Determine the [X, Y] coordinate at the center of the cell enclosing the given text.  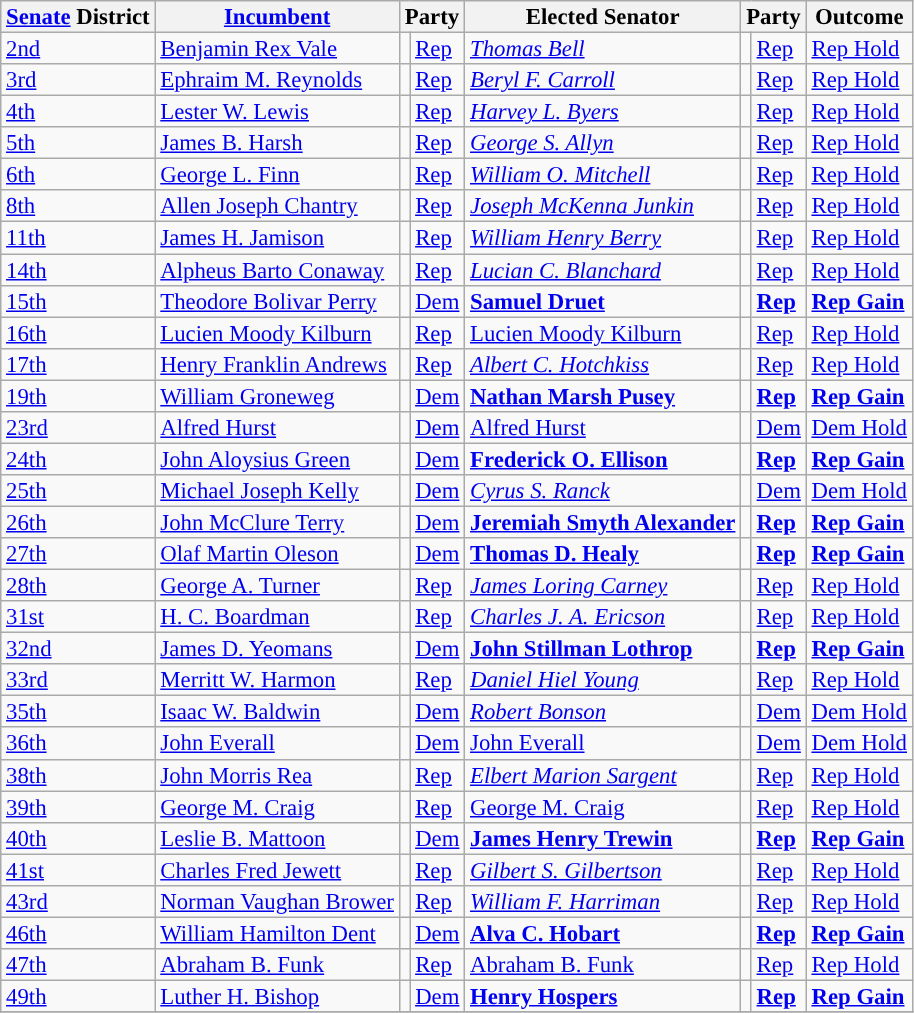
Allen Joseph Chantry [277, 206]
Albert C. Hotchkiss [603, 364]
James Loring Carney [603, 586]
Daniel Hiel Young [603, 680]
James H. Jamison [277, 238]
John Morris Rea [277, 775]
24th [78, 459]
38th [78, 775]
11th [78, 238]
George S. Allyn [603, 143]
46th [78, 933]
Joseph McKenna Junkin [603, 206]
Thomas Bell [603, 49]
John Aloysius Green [277, 459]
George L. Finn [277, 175]
Henry Hospers [603, 996]
2nd [78, 49]
Gilbert S. Gilbertson [603, 870]
William Groneweg [277, 396]
Beryl F. Carroll [603, 80]
Benjamin Rex Vale [277, 49]
Samuel Druet [603, 301]
19th [78, 396]
Isaac W. Baldwin [277, 712]
Harvey L. Byers [603, 112]
41st [78, 870]
Jeremiah Smyth Alexander [603, 522]
14th [78, 270]
33rd [78, 680]
3rd [78, 80]
Robert Bonson [603, 712]
James Henry Trewin [603, 838]
35th [78, 712]
16th [78, 333]
17th [78, 364]
15th [78, 301]
Michael Joseph Kelly [277, 491]
31st [78, 617]
Theodore Bolivar Perry [277, 301]
James B. Harsh [277, 143]
Alva C. Hobart [603, 933]
Senate District [78, 17]
William Hamilton Dent [277, 933]
John Stillman Lothrop [603, 649]
Alpheus Barto Conaway [277, 270]
Norman Vaughan Brower [277, 902]
28th [78, 586]
Thomas D. Healy [603, 554]
Elbert Marion Sargent [603, 775]
Olaf Martin Oleson [277, 554]
4th [78, 112]
36th [78, 744]
Charles Fred Jewett [277, 870]
47th [78, 965]
James D. Yeomans [277, 649]
William F. Harriman [603, 902]
40th [78, 838]
26th [78, 522]
Outcome [859, 17]
6th [78, 175]
Nathan Marsh Pusey [603, 396]
49th [78, 996]
George A. Turner [277, 586]
William O. Mitchell [603, 175]
5th [78, 143]
H. C. Boardman [277, 617]
39th [78, 807]
Ephraim M. Reynolds [277, 80]
Cyrus S. Ranck [603, 491]
8th [78, 206]
23rd [78, 428]
Lucian C. Blanchard [603, 270]
Charles J. A. Ericson [603, 617]
32nd [78, 649]
Incumbent [277, 17]
43rd [78, 902]
William Henry Berry [603, 238]
27th [78, 554]
Lester W. Lewis [277, 112]
Leslie B. Mattoon [277, 838]
Henry Franklin Andrews [277, 364]
Merritt W. Harmon [277, 680]
Luther H. Bishop [277, 996]
25th [78, 491]
Elected Senator [603, 17]
Frederick O. Ellison [603, 459]
John McClure Terry [277, 522]
